Return [x, y] of the center of cell containing provided text 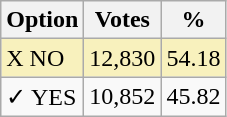
✓ YES [42, 97]
10,852 [122, 97]
Votes [122, 20]
% [194, 20]
Option [42, 20]
45.82 [194, 97]
12,830 [122, 58]
54.18 [194, 58]
X NO [42, 58]
